Provide the (X, Y) coordinate of the cell's center where the given text is located.  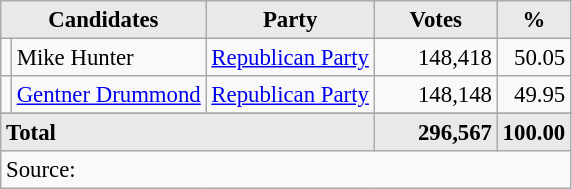
50.05 (534, 58)
Candidates (104, 20)
Party (290, 20)
100.00 (534, 133)
49.95 (534, 95)
% (534, 20)
148,418 (436, 58)
148,148 (436, 95)
Total (188, 133)
Source: (286, 170)
Votes (436, 20)
296,567 (436, 133)
Mike Hunter (108, 58)
Gentner Drummond (108, 95)
